From the cell containing the given text, extract its center point as [X, Y] coordinate. 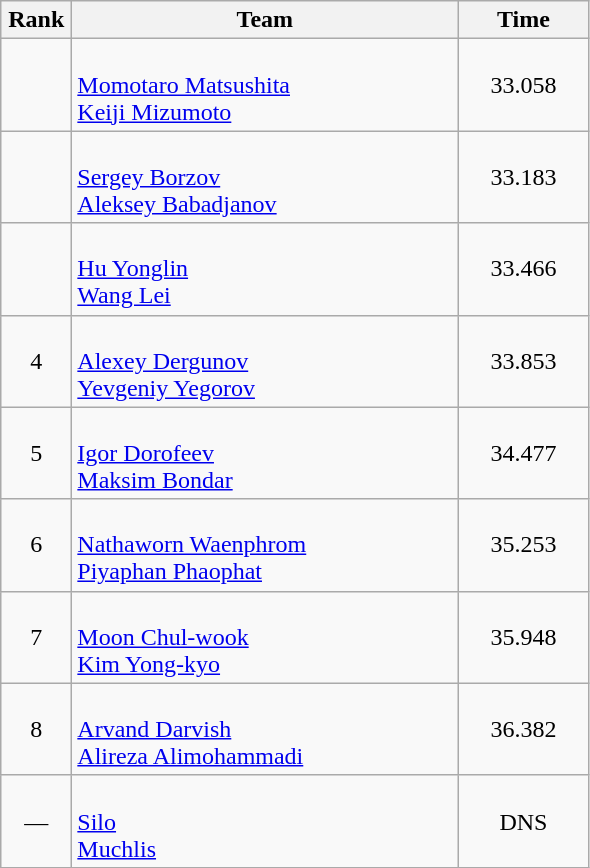
33.853 [524, 361]
36.382 [524, 729]
— [36, 821]
8 [36, 729]
Team [265, 20]
34.477 [524, 453]
7 [36, 637]
Arvand DarvishAlireza Alimohammadi [265, 729]
35.948 [524, 637]
4 [36, 361]
SiloMuchlis [265, 821]
35.253 [524, 545]
33.183 [524, 177]
Momotaro MatsushitaKeiji Mizumoto [265, 85]
Sergey BorzovAleksey Babadjanov [265, 177]
Rank [36, 20]
33.058 [524, 85]
DNS [524, 821]
5 [36, 453]
6 [36, 545]
Moon Chul-wookKim Yong-kyo [265, 637]
Time [524, 20]
33.466 [524, 269]
Igor DorofeevMaksim Bondar [265, 453]
Alexey DergunovYevgeniy Yegorov [265, 361]
Nathaworn WaenphromPiyaphan Phaophat [265, 545]
Hu YonglinWang Lei [265, 269]
